Scan for the cell matching the given text and deliver its (x, y) coordinate at center. 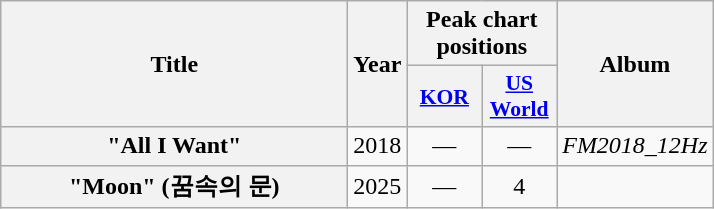
Year (378, 64)
Peak chart positions (482, 34)
2018 (378, 146)
KOR (444, 96)
Album (635, 64)
"All I Want" (174, 146)
Title (174, 64)
USWorld (520, 96)
FM2018_12Hz (635, 146)
"Moon" (꿈속의 문) (174, 186)
2025 (378, 186)
4 (520, 186)
